From the cell containing the given text, extract its center point as (x, y) coordinate. 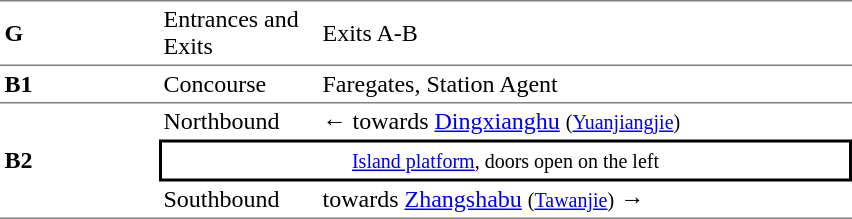
Island platform, doors open on the left (506, 161)
G (80, 33)
Concourse (238, 85)
B1 (80, 85)
Exits A-B (585, 33)
Northbound (238, 122)
Entrances and Exits (238, 33)
← towards Dingxianghu (Yuanjiangjie) (585, 122)
Faregates, Station Agent (585, 85)
